Determine the (X, Y) coordinate at the center of the cell enclosing the given text.  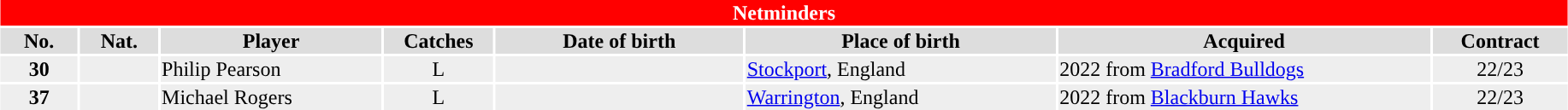
2022 from Blackburn Hawks (1245, 97)
2022 from Bradford Bulldogs (1245, 69)
Philip Pearson (272, 69)
No. (39, 41)
Nat. (120, 41)
Netminders (783, 13)
37 (39, 97)
Warrington, England (900, 97)
Contract (1500, 41)
Player (272, 41)
Michael Rogers (272, 97)
Catches (438, 41)
30 (39, 69)
Stockport, England (900, 69)
Place of birth (900, 41)
Date of birth (619, 41)
Acquired (1245, 41)
